Determine the (x, y) coordinate at the center of the cell enclosing the given text.  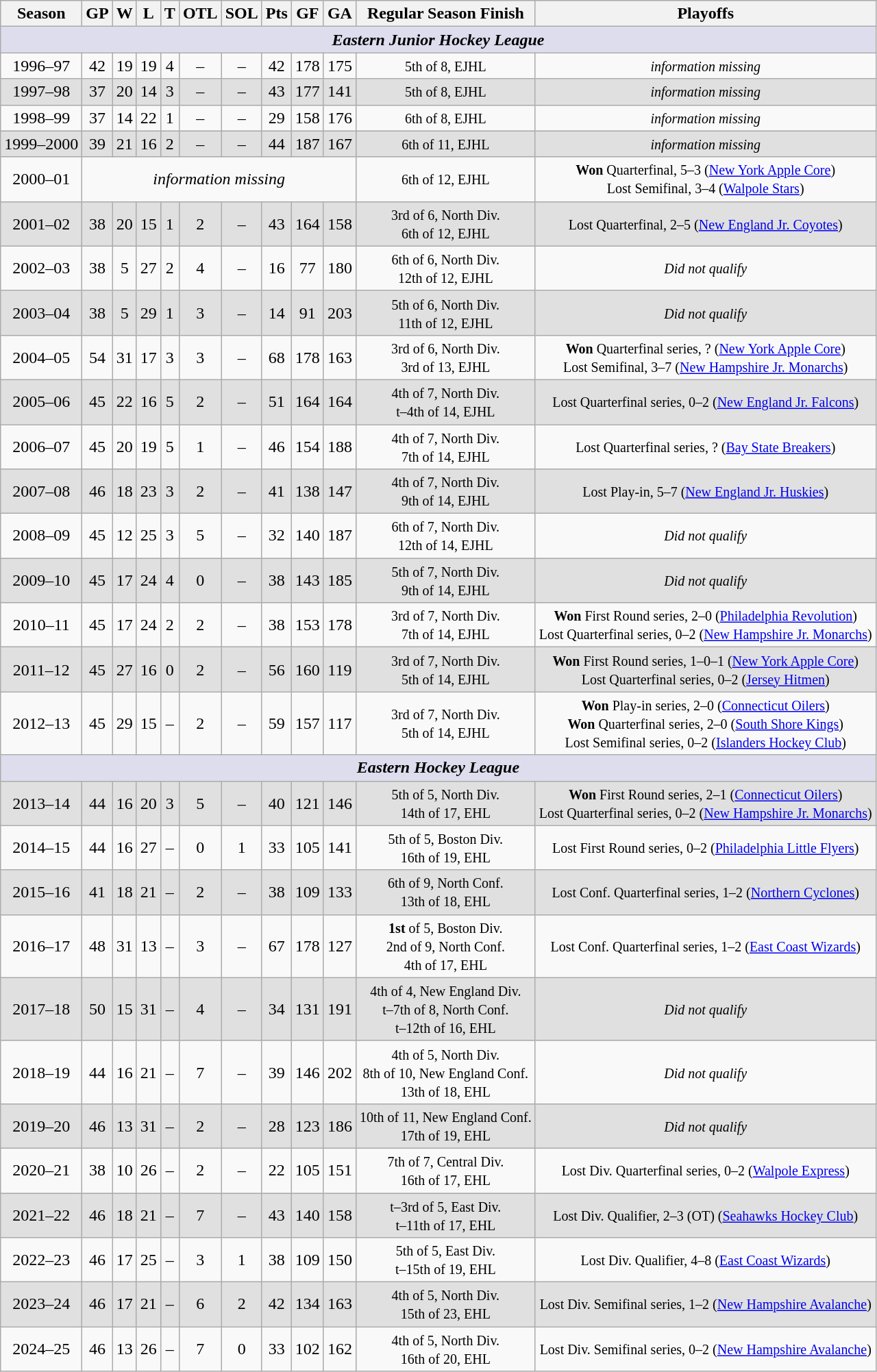
Won Quarterfinal, 5–3 (New York Apple Core)Lost Semifinal, 3–4 (Walpole Stars) (706, 179)
123 (307, 1126)
77 (307, 269)
134 (307, 1304)
Lost Quarterfinal series, 0–2 (New England Jr. Falcons) (706, 401)
23 (148, 492)
143 (307, 581)
2021–22 (41, 1215)
51 (277, 401)
67 (277, 946)
151 (340, 1170)
OTL (200, 14)
177 (307, 92)
202 (340, 1072)
68 (277, 358)
Lost Play-in, 5–7 (New England Jr. Huskies) (706, 492)
59 (277, 723)
6th of 9, North Conf.13th of 18, EHL (445, 892)
10th of 11, New England Conf.17th of 19, EHL (445, 1126)
4th of 4, New England Div.t–7th of 8, North Conf.t–12th of 16, EHL (445, 1009)
6th of 8, EJHL (445, 118)
54 (97, 358)
12 (125, 536)
2002–03 (41, 269)
2022–23 (41, 1260)
Won First Round series, 1–0–1 (New York Apple Core)Lost Quarterfinal series, 0–2 (Jersey Hitmen) (706, 670)
40 (277, 803)
5th of 5, East Div.t–15th of 19, EHL (445, 1260)
32 (277, 536)
203 (340, 312)
2020–21 (41, 1170)
Lost Quarterfinal series, ? (Bay State Breakers) (706, 447)
10 (125, 1170)
1st of 5, Boston Div.2nd of 9, North Conf.4th of 17, EHL (445, 946)
157 (307, 723)
4th of 5, North Div.15th of 23, EHL (445, 1304)
4th of 7, North Div.9th of 14, EJHL (445, 492)
1998–99 (41, 118)
L (148, 14)
50 (97, 1009)
119 (340, 670)
2005–06 (41, 401)
1997–98 (41, 92)
Won First Round series, 2–0 (Philadelphia Revolution)Lost Quarterfinal series, 0–2 (New Hampshire Jr. Monarchs) (706, 625)
t–3rd of 5, East Div.t–11th of 17, EHL (445, 1215)
Lost Div. Semifinal series, 0–2 (New Hampshire Avalanche) (706, 1349)
5th of 5, Boston Div.16th of 19, EHL (445, 848)
6th of 12, EJHL (445, 179)
2014–15 (41, 848)
176 (340, 118)
2018–19 (41, 1072)
7th of 7, Central Div.16th of 17, EHL (445, 1170)
Regular Season Finish (445, 14)
147 (340, 492)
2016–17 (41, 946)
Won Play-in series, 2–0 (Connecticut Oilers)Won Quarterfinal series, 2–0 (South Shore Kings)Lost Semifinal series, 0–2 (Islanders Hockey Club) (706, 723)
2003–04 (41, 312)
4th of 5, North Div.8th of 10, New England Conf.13th of 18, EHL (445, 1072)
GF (307, 14)
2015–16 (41, 892)
2006–07 (41, 447)
1999–2000 (41, 144)
185 (340, 581)
Season (41, 14)
2008–09 (41, 536)
2013–14 (41, 803)
4th of 7, North Div.7th of 14, EJHL (445, 447)
6 (200, 1304)
Lost Quarterfinal, 2–5 (New England Jr. Coyotes) (706, 223)
5th of 6, North Div.11th of 12, EJHL (445, 312)
133 (340, 892)
121 (307, 803)
5th of 5, North Div.14th of 17, EHL (445, 803)
56 (277, 670)
Lost First Round series, 0–2 (Philadelphia Little Flyers) (706, 848)
91 (307, 312)
1996–97 (41, 66)
2023–24 (41, 1304)
102 (307, 1349)
191 (340, 1009)
138 (307, 492)
186 (340, 1126)
5th of 7, North Div.9th of 14, EJHL (445, 581)
GP (97, 14)
Lost Div. Qualifier, 2–3 (OT) (Seahawks Hockey Club) (706, 1215)
6th of 11, EJHL (445, 144)
48 (97, 946)
2024–25 (41, 1349)
Lost Conf. Quarterfinal series, 1–2 (Northern Cyclones) (706, 892)
GA (340, 14)
4th of 7, North Div.t–4th of 14, EJHL (445, 401)
Playoffs (706, 14)
SOL (241, 14)
2017–18 (41, 1009)
2010–11 (41, 625)
117 (340, 723)
2004–05 (41, 358)
2012–13 (41, 723)
Won First Round series, 2–1 (Connecticut Oilers)Lost Quarterfinal series, 0–2 (New Hampshire Jr. Monarchs) (706, 803)
131 (307, 1009)
153 (307, 625)
180 (340, 269)
Lost Div. Semifinal series, 1–2 (New Hampshire Avalanche) (706, 1304)
Lost Div. Quarterfinal series, 0–2 (Walpole Express) (706, 1170)
Eastern Hockey League (438, 768)
150 (340, 1260)
34 (277, 1009)
Won Quarterfinal series, ? (New York Apple Core)Lost Semifinal, 3–7 (New Hampshire Jr. Monarchs) (706, 358)
4th of 5, North Div.16th of 20, EHL (445, 1349)
W (125, 14)
3rd of 6, North Div.6th of 12, EJHL (445, 223)
T (170, 14)
167 (340, 144)
Lost Div. Qualifier, 4–8 (East Coast Wizards) (706, 1260)
2009–10 (41, 581)
2019–20 (41, 1126)
2000–01 (41, 179)
Lost Conf. Quarterfinal series, 1–2 (East Coast Wizards) (706, 946)
2001–02 (41, 223)
188 (340, 447)
6th of 7, North Div.12th of 14, EJHL (445, 536)
28 (277, 1126)
3rd of 6, North Div.3rd of 13, EJHL (445, 358)
160 (307, 670)
162 (340, 1349)
2011–12 (41, 670)
127 (340, 946)
Pts (277, 14)
3rd of 7, North Div.7th of 14, EJHL (445, 625)
154 (307, 447)
175 (340, 66)
Eastern Junior Hockey League (438, 40)
6th of 6, North Div.12th of 12, EJHL (445, 269)
2007–08 (41, 492)
